Return (x, y) of the center of cell containing provided text 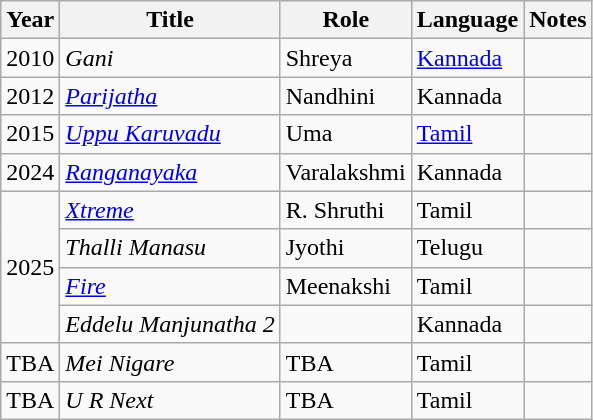
Language (467, 20)
Varalakshmi (346, 172)
2015 (30, 134)
Fire (170, 286)
Nandhini (346, 96)
Meenakshi (346, 286)
2024 (30, 172)
Ranganayaka (170, 172)
Shreya (346, 58)
Xtreme (170, 210)
Parijatha (170, 96)
Title (170, 20)
Mei Nigare (170, 362)
Jyothi (346, 248)
Uppu Karuvadu (170, 134)
Notes (558, 20)
2010 (30, 58)
Year (30, 20)
Gani (170, 58)
2012 (30, 96)
Telugu (467, 248)
U R Next (170, 400)
2025 (30, 267)
Eddelu Manjunatha 2 (170, 324)
R. Shruthi (346, 210)
Uma (346, 134)
Thalli Manasu (170, 248)
Role (346, 20)
